Return the (x, y) coordinate for the center point of the cell that contains the specified text.  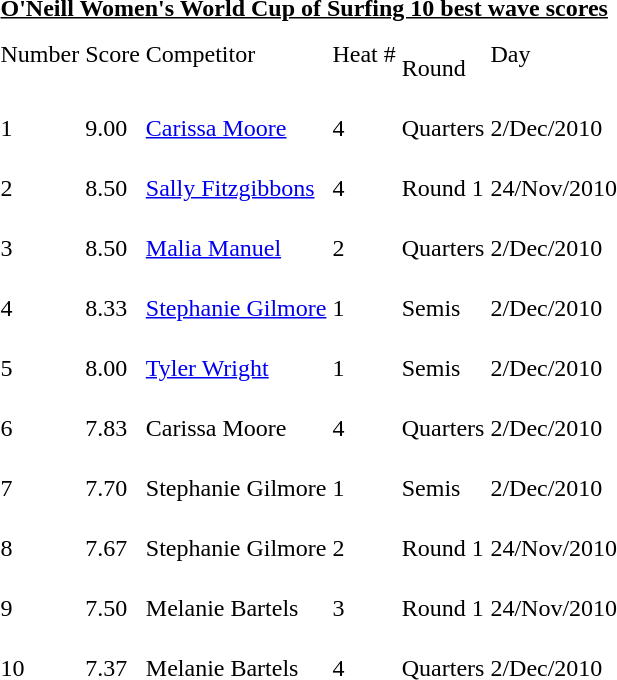
3 (364, 594)
Heat # (364, 54)
8.00 (113, 354)
7.70 (113, 474)
9.00 (113, 114)
Tyler Wright (236, 354)
Score (113, 54)
Round (443, 54)
8.33 (113, 294)
7.67 (113, 534)
Competitor (236, 54)
Sally Fitzgibbons (236, 174)
Malia Manuel (236, 234)
7.50 (113, 594)
7.83 (113, 414)
Melanie Bartels (236, 594)
